Capture the cell that displays the provided text and extract its [X, Y] central coordinate. 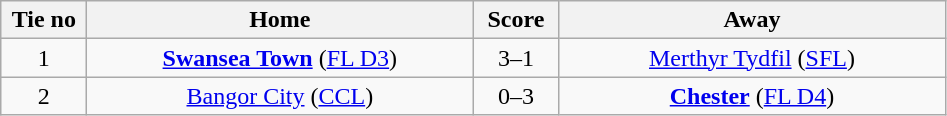
Home [280, 20]
Bangor City (CCL) [280, 96]
Chester (FL D4) [752, 96]
0–3 [516, 96]
3–1 [516, 58]
1 [44, 58]
Merthyr Tydfil (SFL) [752, 58]
Away [752, 20]
2 [44, 96]
Tie no [44, 20]
Score [516, 20]
Swansea Town (FL D3) [280, 58]
